Return [x, y] of the center of cell containing provided text 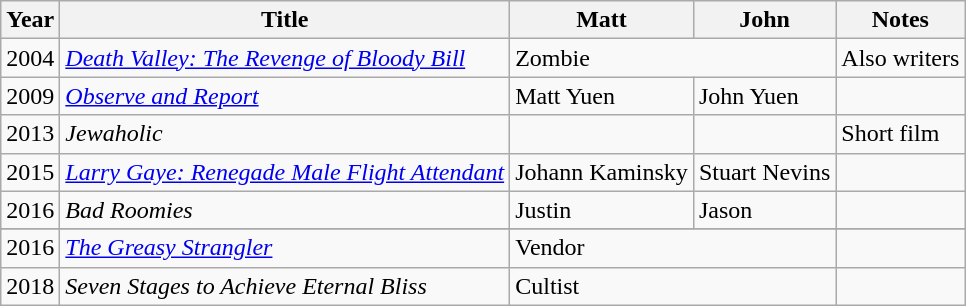
Zombie [673, 58]
Short film [900, 134]
Title [285, 20]
Larry Gaye: Renegade Male Flight Attendant [285, 172]
Jason [764, 210]
Notes [900, 20]
Death Valley: The Revenge of Bloody Bill [285, 58]
The Greasy Strangler [285, 248]
John Yuen [764, 96]
Matt [602, 20]
Bad Roomies [285, 210]
2009 [30, 96]
Justin [602, 210]
Year [30, 20]
Matt Yuen [602, 96]
Jewaholic [285, 134]
2018 [30, 286]
Seven Stages to Achieve Eternal Bliss [285, 286]
Vendor [673, 248]
Observe and Report [285, 96]
Johann Kaminsky [602, 172]
Stuart Nevins [764, 172]
2004 [30, 58]
2013 [30, 134]
Also writers [900, 58]
2015 [30, 172]
John [764, 20]
Cultist [673, 286]
